Output the (x, y) coordinate of the center of the cell containing the given text.  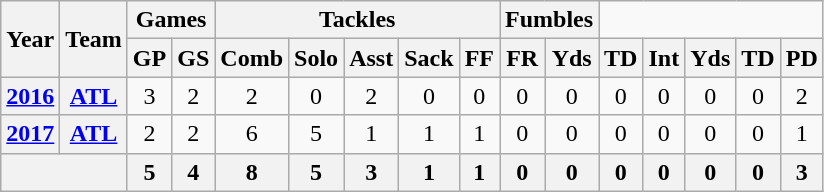
2017 (30, 134)
Sack (429, 58)
Solo (316, 58)
Fumbles (550, 20)
6 (252, 134)
PD (802, 58)
GP (149, 58)
FR (522, 58)
2016 (30, 96)
8 (252, 172)
FF (479, 58)
Int (664, 58)
Comb (252, 58)
Games (170, 20)
Asst (372, 58)
Team (94, 39)
4 (194, 172)
GS (194, 58)
Year (30, 39)
Tackles (358, 20)
